From the cell containing the given text, extract its center point as [X, Y] coordinate. 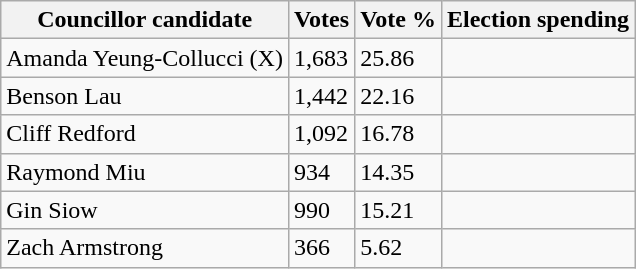
14.35 [398, 172]
Election spending [538, 20]
Zach Armstrong [145, 248]
1,683 [321, 58]
5.62 [398, 248]
Raymond Miu [145, 172]
1,442 [321, 96]
Cliff Redford [145, 134]
Gin Siow [145, 210]
Amanda Yeung-Collucci (X) [145, 58]
366 [321, 248]
Votes [321, 20]
22.16 [398, 96]
Vote % [398, 20]
25.86 [398, 58]
934 [321, 172]
Benson Lau [145, 96]
990 [321, 210]
15.21 [398, 210]
16.78 [398, 134]
1,092 [321, 134]
Councillor candidate [145, 20]
